From the cell containing the given text, extract its center point as [x, y] coordinate. 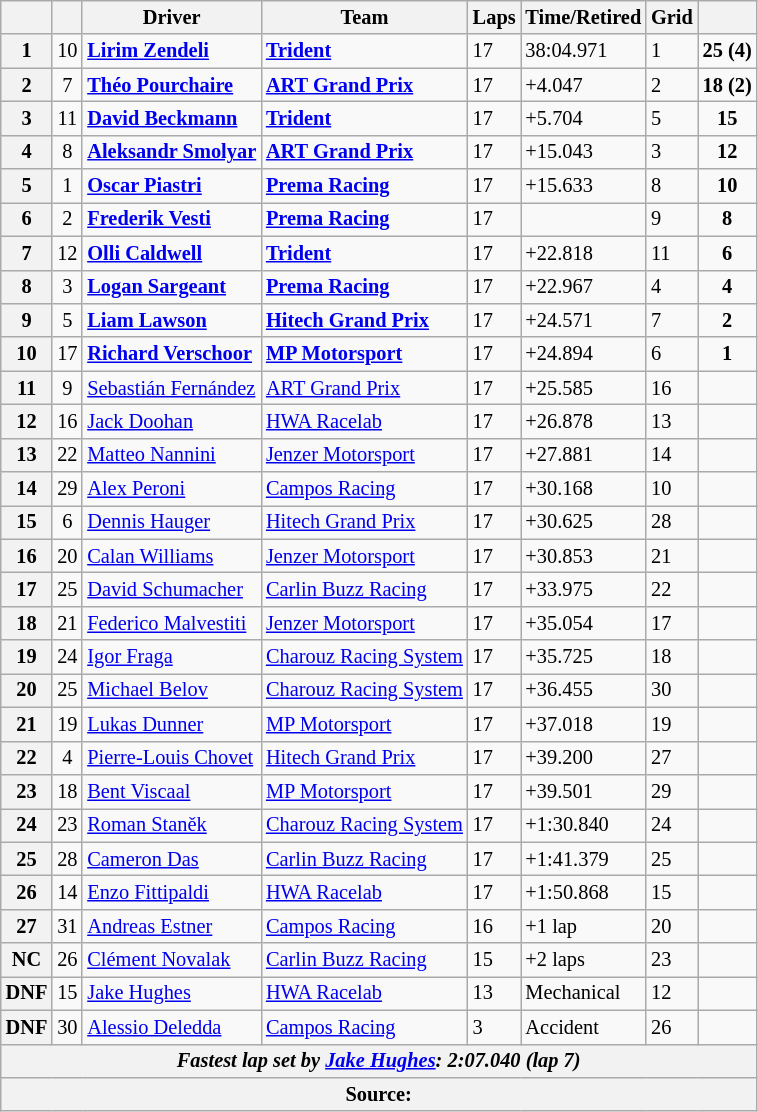
Source: [379, 1094]
Alessio Deledda [172, 1027]
+30.853 [584, 556]
Driver [172, 17]
18 (2) [728, 85]
31 [67, 926]
Olli Caldwell [172, 253]
Lukas Dunner [172, 724]
Dennis Hauger [172, 522]
+25.585 [584, 388]
Matteo Nannini [172, 455]
+27.881 [584, 455]
Cameron Das [172, 859]
Time/Retired [584, 17]
25 (4) [728, 51]
+1:50.868 [584, 892]
+37.018 [584, 724]
Enzo Fittipaldi [172, 892]
Oscar Piastri [172, 186]
Théo Pourchaire [172, 85]
+5.704 [584, 118]
Clément Novalak [172, 960]
38:04.971 [584, 51]
+1:30.840 [584, 825]
Pierre-Louis Chovet [172, 758]
Aleksandr Smolyar [172, 152]
Grid [672, 17]
+35.054 [584, 623]
NC [27, 960]
Logan Sargeant [172, 287]
Roman Staněk [172, 825]
Jake Hughes [172, 993]
+15.633 [584, 186]
+33.975 [584, 589]
+22.818 [584, 253]
+24.894 [584, 354]
+26.878 [584, 421]
+39.200 [584, 758]
Lirim Zendeli [172, 51]
+15.043 [584, 152]
+36.455 [584, 690]
Fastest lap set by Jake Hughes: 2:07.040 (lap 7) [379, 1061]
Richard Verschoor [172, 354]
+22.967 [584, 287]
David Beckmann [172, 118]
Accident [584, 1027]
+39.501 [584, 791]
+24.571 [584, 320]
Federico Malvestiti [172, 623]
David Schumacher [172, 589]
Laps [494, 17]
+1:41.379 [584, 859]
+1 lap [584, 926]
Alex Peroni [172, 489]
Liam Lawson [172, 320]
Michael Belov [172, 690]
Jack Doohan [172, 421]
+2 laps [584, 960]
Sebastián Fernández [172, 388]
Team [364, 17]
Igor Fraga [172, 657]
Calan Williams [172, 556]
Bent Viscaal [172, 791]
+4.047 [584, 85]
+30.625 [584, 522]
+30.168 [584, 489]
+35.725 [584, 657]
Mechanical [584, 993]
Frederik Vesti [172, 219]
Andreas Estner [172, 926]
